Search for the cell housing the specified text and yield its [x, y] center coordinate. 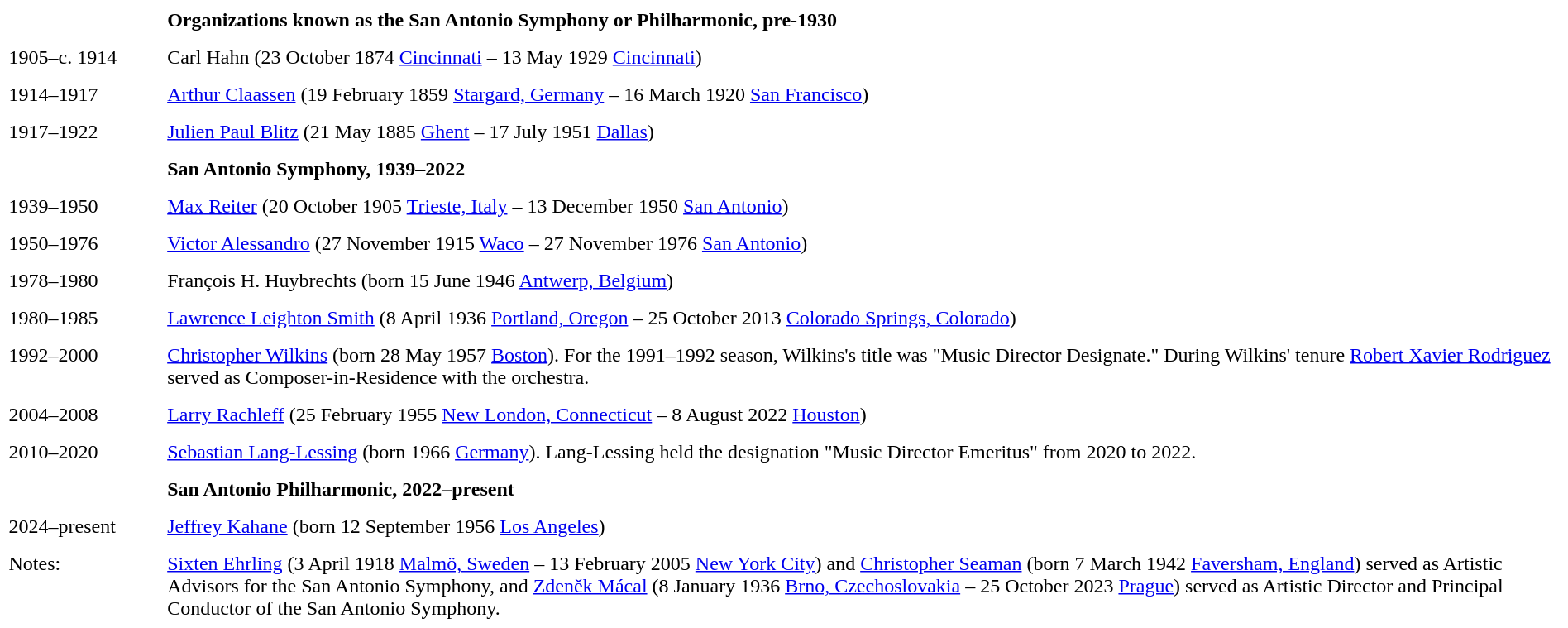
Lawrence Leighton Smith (8 April 1936 Portland, Oregon – 25 October 2013 Colorado Springs, Colorado) [863, 318]
Arthur Claassen (19 February 1859 Stargard, Germany – 16 March 1920 San Francisco) [863, 94]
2004–2008 [81, 415]
San Antonio Philharmonic, 2022–present [863, 489]
Larry Rachleff (25 February 1955 New London, Connecticut – 8 August 2022 Houston) [863, 415]
2010–2020 [81, 452]
1914–1917 [81, 94]
1980–1985 [81, 318]
Carl Hahn (23 October 1874 Cincinnati – 13 May 1929 Cincinnati) [863, 57]
1939–1950 [81, 206]
1905–c. 1914 [81, 57]
1978–1980 [81, 280]
François H. Huybrechts (born 15 June 1946 Antwerp, Belgium) [863, 280]
1950–1976 [81, 243]
Jeffrey Kahane (born 12 September 1956 Los Angeles) [863, 526]
Julien Paul Blitz (21 May 1885 Ghent – 17 July 1951 Dallas) [863, 132]
Sebastian Lang-Lessing (born 1966 Germany). Lang-Lessing held the designation "Music Director Emeritus" from 2020 to 2022. [863, 452]
Organizations known as the San Antonio Symphony or Philharmonic, pre-1930 [863, 20]
San Antonio Symphony, 1939–2022 [863, 169]
Notes: [81, 586]
1917–1922 [81, 132]
Max Reiter (20 October 1905 Trieste, Italy – 13 December 1950 San Antonio) [863, 206]
2024–present [81, 526]
Victor Alessandro (27 November 1915 Waco – 27 November 1976 San Antonio) [863, 243]
1992–2000 [81, 366]
